Capture the cell that displays the provided text and extract its [x, y] central coordinate. 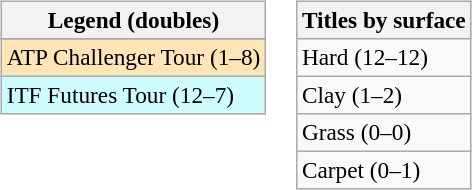
Legend (doubles) [133, 20]
ITF Futures Tour (12–7) [133, 95]
Hard (12–12) [384, 57]
ATP Challenger Tour (1–8) [133, 57]
Grass (0–0) [384, 133]
Carpet (0–1) [384, 171]
Titles by surface [384, 20]
Clay (1–2) [384, 95]
